For the text-containing cell, return its midpoint in [X, Y] coordinate format. 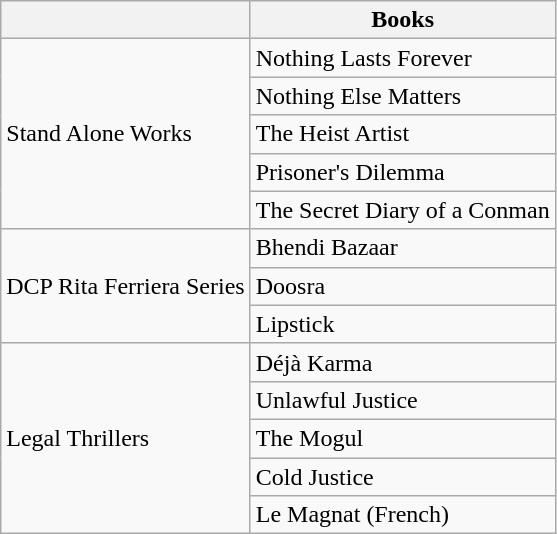
Bhendi Bazaar [402, 248]
Legal Thrillers [126, 438]
Unlawful Justice [402, 400]
Cold Justice [402, 477]
Déjà Karma [402, 362]
Lipstick [402, 324]
The Mogul [402, 438]
Stand Alone Works [126, 134]
DCP Rita Ferriera Series [126, 286]
Le Magnat (French) [402, 515]
The Heist Artist [402, 134]
Doosra [402, 286]
Books [402, 20]
Nothing Else Matters [402, 96]
The Secret Diary of a Conman [402, 210]
Nothing Lasts Forever [402, 58]
Prisoner's Dilemma [402, 172]
